Provide the [X, Y] coordinate of the cell's center where the given text is located.  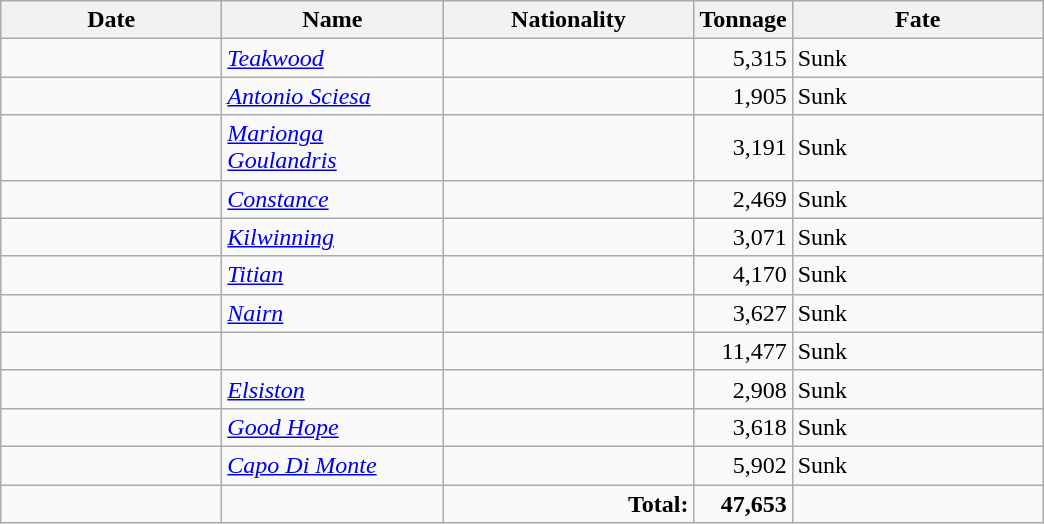
11,477 [743, 351]
Elsiston [332, 389]
2,908 [743, 389]
Teakwood [332, 58]
5,902 [743, 465]
Constance [332, 199]
Good Hope [332, 427]
Nationality [568, 20]
Fate [918, 20]
4,170 [743, 275]
Titian [332, 275]
Kilwinning [332, 237]
Nairn [332, 313]
Capo Di Monte [332, 465]
Total: [568, 503]
2,469 [743, 199]
5,315 [743, 58]
47,653 [743, 503]
1,905 [743, 96]
Name [332, 20]
Date [112, 20]
3,627 [743, 313]
3,071 [743, 237]
3,191 [743, 148]
Antonio Sciesa [332, 96]
Marionga Goulandris [332, 148]
Tonnage [743, 20]
3,618 [743, 427]
